Provide the (X, Y) coordinate of the cell's center where the given text is located.  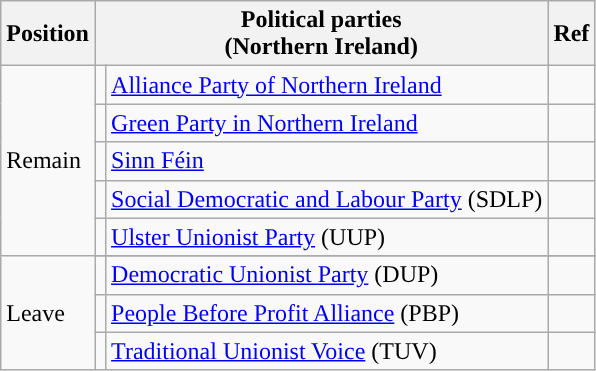
Democratic Unionist Party (DUP) (327, 275)
Remain (48, 161)
Social Democratic and Labour Party (SDLP) (327, 199)
Position (48, 34)
Green Party in Northern Ireland (327, 123)
Leave (48, 313)
Political parties(Northern Ireland) (320, 34)
People Before Profit Alliance (PBP) (327, 313)
Alliance Party of Northern Ireland (327, 85)
Sinn Féin (327, 161)
Traditional Unionist Voice (TUV) (327, 351)
Ulster Unionist Party (UUP) (327, 237)
Ref (572, 34)
